Output the [X, Y] coordinate of the center of the cell containing the given text.  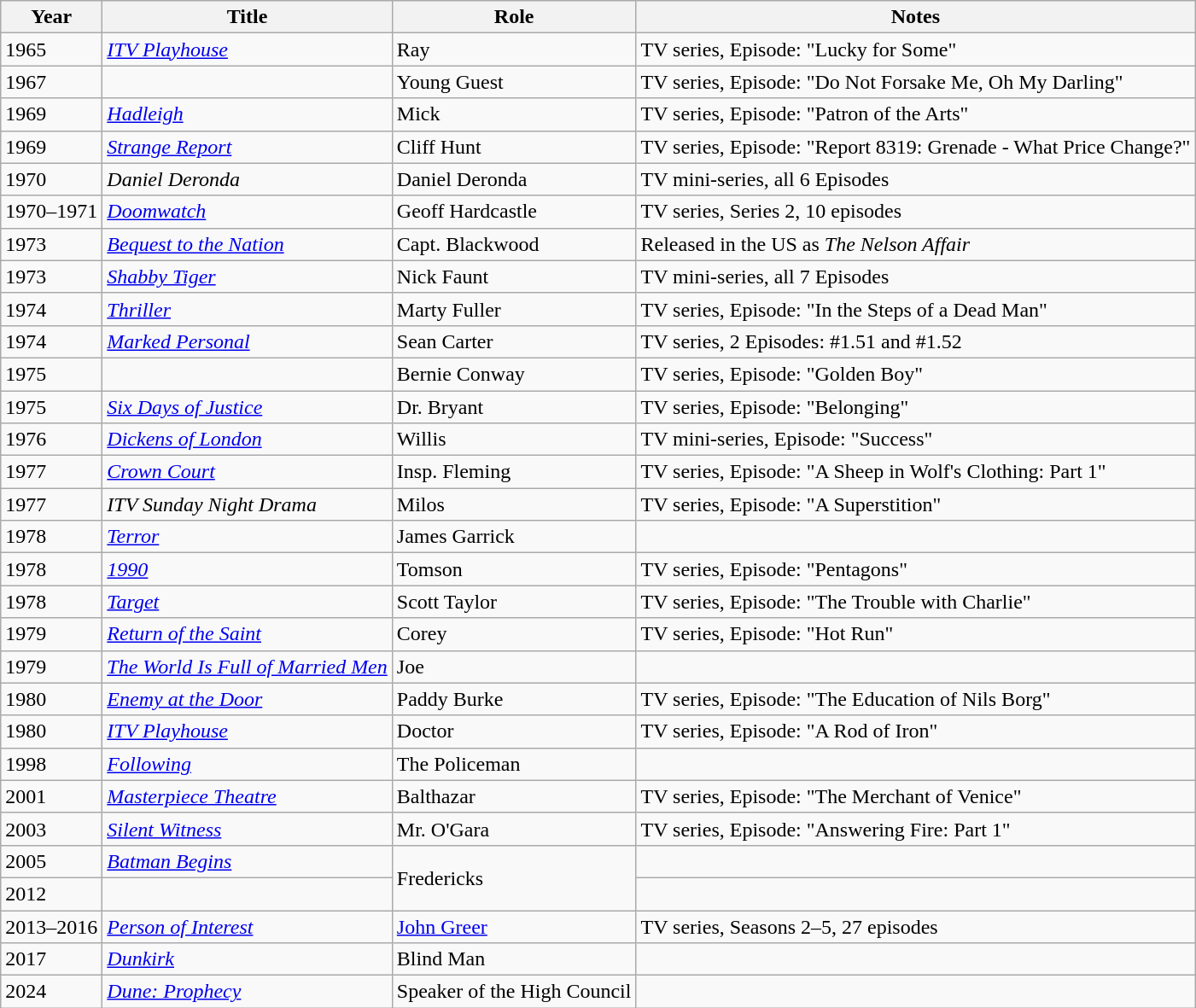
Sean Carter [514, 341]
Blind Man [514, 959]
ITV Sunday Night Drama [248, 504]
TV series, Episode: "In the Steps of a Dead Man" [915, 309]
Dune: Prophecy [248, 992]
Marked Personal [248, 341]
TV mini-series, all 6 Episodes [915, 179]
Joe [514, 667]
1998 [51, 764]
Marty Fuller [514, 309]
Six Days of Justice [248, 407]
Bernie Conway [514, 374]
TV series, Episode: "Hot Run" [915, 634]
Person of Interest [248, 926]
TV series, Episode: "A Rod of Iron" [915, 731]
TV series, Episode: "Golden Boy" [915, 374]
Hadleigh [248, 114]
2001 [51, 796]
TV series, Series 2, 10 episodes [915, 212]
Enemy at the Door [248, 699]
Notes [915, 17]
Ray [514, 50]
Doctor [514, 731]
2017 [51, 959]
Dickens of London [248, 440]
Batman Begins [248, 861]
1970–1971 [51, 212]
Young Guest [514, 82]
TV series, Episode: "The Merchant of Venice" [915, 796]
Speaker of the High Council [514, 992]
Dunkirk [248, 959]
1970 [51, 179]
1976 [51, 440]
Mr. O'Gara [514, 829]
1965 [51, 50]
Corey [514, 634]
TV series, Episode: "A Sheep in Wolf's Clothing: Part 1" [915, 472]
2013–2016 [51, 926]
Milos [514, 504]
TV series, Episode: "Patron of the Arts" [915, 114]
Target [248, 602]
Dr. Bryant [514, 407]
Masterpiece Theatre [248, 796]
Balthazar [514, 796]
TV series, Episode: "The Trouble with Charlie" [915, 602]
Willis [514, 440]
TV series, Episode: "A Superstition" [915, 504]
1967 [51, 82]
Thriller [248, 309]
Shabby Tiger [248, 277]
TV series, Episode: "The Education of Nils Borg" [915, 699]
Year [51, 17]
TV series, Episode: "Lucky for Some" [915, 50]
TV series, Episode: "Do Not Forsake Me, Oh My Darling" [915, 82]
The Policeman [514, 764]
Doomwatch [248, 212]
Strange Report [248, 147]
The World Is Full of Married Men [248, 667]
2005 [51, 861]
Paddy Burke [514, 699]
Geoff Hardcastle [514, 212]
John Greer [514, 926]
TV series, Seasons 2–5, 27 episodes [915, 926]
2003 [51, 829]
TV mini-series, all 7 Episodes [915, 277]
James Garrick [514, 537]
Insp. Fleming [514, 472]
TV series, Episode: "Belonging" [915, 407]
TV series, Episode: "Report 8319: Grenade - What Price Change?" [915, 147]
Nick Faunt [514, 277]
Fredericks [514, 877]
2024 [51, 992]
Scott Taylor [514, 602]
1990 [248, 569]
Terror [248, 537]
Released in the US as The Nelson Affair [915, 244]
TV series, Episode: "Pentagons" [915, 569]
TV series, 2 Episodes: #1.51 and #1.52 [915, 341]
Title [248, 17]
Cliff Hunt [514, 147]
TV mini-series, Episode: "Success" [915, 440]
Capt. Blackwood [514, 244]
Following [248, 764]
Role [514, 17]
Return of the Saint [248, 634]
Tomson [514, 569]
2012 [51, 894]
Silent Witness [248, 829]
Bequest to the Nation [248, 244]
Mick [514, 114]
TV series, Episode: "Answering Fire: Part 1" [915, 829]
Crown Court [248, 472]
